Capture the cell that displays the provided text and extract its [x, y] central coordinate. 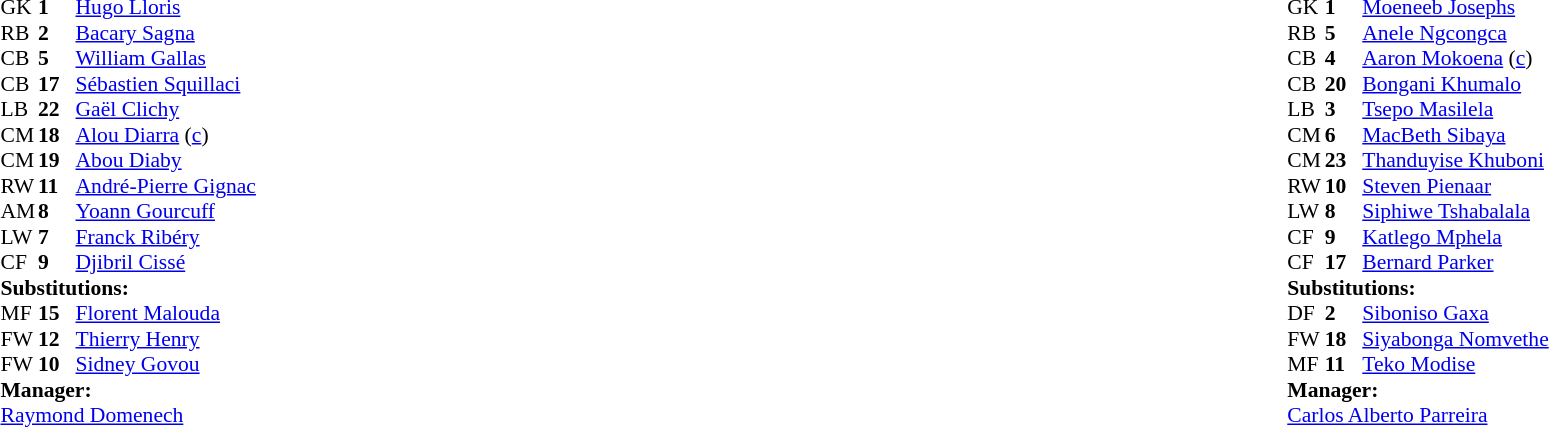
23 [1344, 161]
Thierry Henry [166, 339]
20 [1344, 84]
Siyabonga Nomvethe [1455, 339]
William Gallas [166, 59]
Abou Diaby [166, 161]
André-Pierre Gignac [166, 186]
Gaël Clichy [166, 109]
Franck Ribéry [166, 237]
Siboniso Gaxa [1455, 313]
Aaron Mokoena (c) [1455, 59]
DF [1306, 313]
Steven Pienaar [1455, 186]
Sidney Govou [166, 365]
Thanduyise Khuboni [1455, 161]
Florent Malouda [166, 313]
22 [57, 109]
Sébastien Squillaci [166, 84]
Teko Modise [1455, 365]
AM [19, 211]
Bongani Khumalo [1455, 84]
Bacary Sagna [166, 33]
Yoann Gourcuff [166, 211]
Tsepo Masilela [1455, 109]
6 [1344, 135]
12 [57, 339]
Alou Diarra (c) [166, 135]
7 [57, 237]
4 [1344, 59]
15 [57, 313]
19 [57, 161]
Katlego Mphela [1455, 237]
Anele Ngcongca [1455, 33]
3 [1344, 109]
Bernard Parker [1455, 263]
MacBeth Sibaya [1455, 135]
Siphiwe Tshabalala [1455, 211]
Djibril Cissé [166, 263]
